Locate the cell with the specified text and output its (x, y) center coordinate. 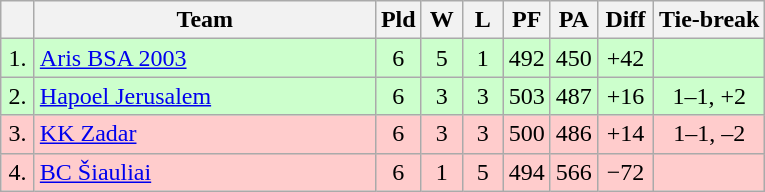
PA (574, 20)
3. (18, 134)
Diff (625, 20)
566 (574, 172)
Pld (398, 20)
492 (526, 58)
KK Zadar (204, 134)
Team (204, 20)
Aris BSA 2003 (204, 58)
503 (526, 96)
500 (526, 134)
494 (526, 172)
−72 (625, 172)
BC Šiauliai (204, 172)
2. (18, 96)
450 (574, 58)
PF (526, 20)
486 (574, 134)
L (482, 20)
Hapoel Jerusalem (204, 96)
1–1, +2 (709, 96)
Tie-break (709, 20)
+14 (625, 134)
487 (574, 96)
1–1, –2 (709, 134)
W (442, 20)
4. (18, 172)
1. (18, 58)
+16 (625, 96)
+42 (625, 58)
